Extract the [x, y] coordinate from the center of the cell holding the provided text.  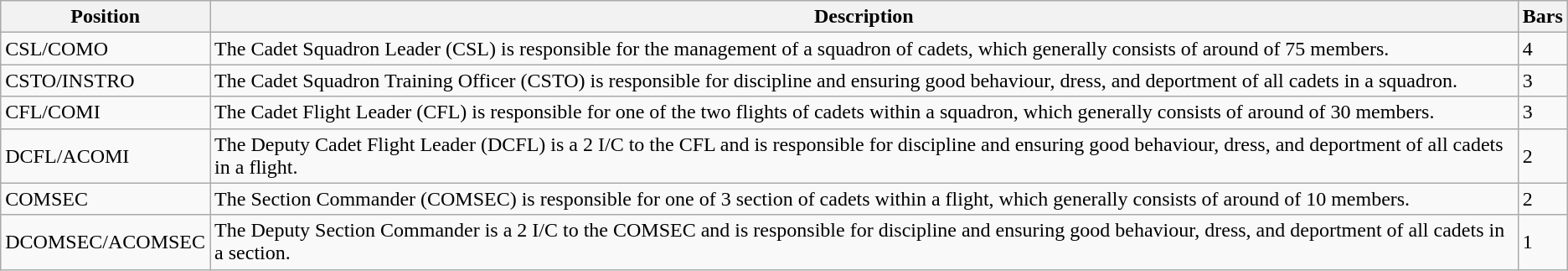
The Section Commander (COMSEC) is responsible for one of 3 section of cadets within a flight, which generally consists of around of 10 members. [864, 199]
DCOMSEC/ACOMSEC [106, 242]
Bars [1543, 17]
1 [1543, 242]
CSTO/INSTRO [106, 81]
The Cadet Squadron Leader (CSL) is responsible for the management of a squadron of cadets, which generally consists of around of 75 members. [864, 49]
COMSEC [106, 199]
Position [106, 17]
CFL/COMI [106, 112]
CSL/COMO [106, 49]
DCFL/ACOMI [106, 156]
Description [864, 17]
4 [1543, 49]
